Return [x, y] of the center of cell containing provided text 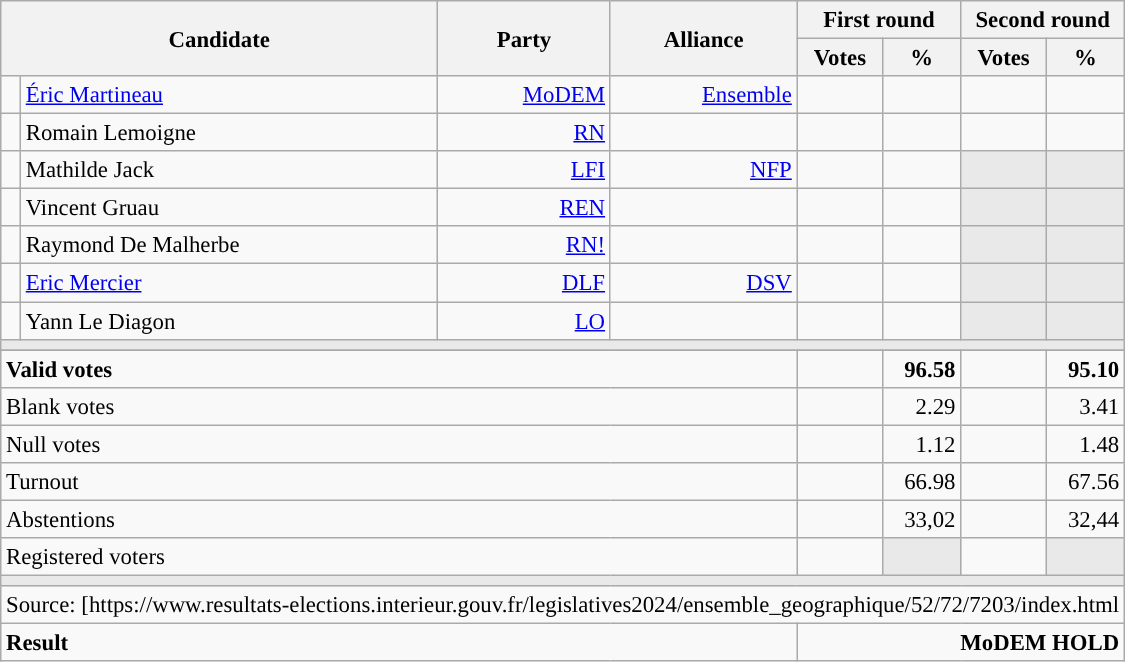
2.29 [922, 406]
33,02 [922, 519]
Alliance [704, 38]
3.41 [1085, 406]
Valid votes [399, 369]
REN [524, 208]
Turnout [399, 482]
Vincent Gruau [228, 208]
NFP [704, 170]
Candidate [220, 38]
1.12 [922, 444]
1.48 [1085, 444]
Result [399, 643]
Ensemble [704, 95]
Source: [https://www.resultats-elections.interieur.gouv.fr/legislatives2024/ensemble_geographique/52/72/7203/index.html [563, 605]
67.56 [1085, 482]
MoDEM HOLD [960, 643]
Party [524, 38]
LFI [524, 170]
Null votes [399, 444]
Mathilde Jack [228, 170]
RN [524, 133]
LO [524, 321]
66.98 [922, 482]
Eric Mercier [228, 283]
DLF [524, 283]
DSV [704, 283]
First round [879, 20]
Second round [1043, 20]
RN! [524, 245]
32,44 [1085, 519]
Romain Lemoigne [228, 133]
Raymond De Malherbe [228, 245]
96.58 [922, 369]
MoDEM [524, 95]
Blank votes [399, 406]
Abstentions [399, 519]
Registered voters [399, 557]
Yann Le Diagon [228, 321]
95.10 [1085, 369]
Éric Martineau [228, 95]
